Return [X, Y] of the center of cell containing provided text 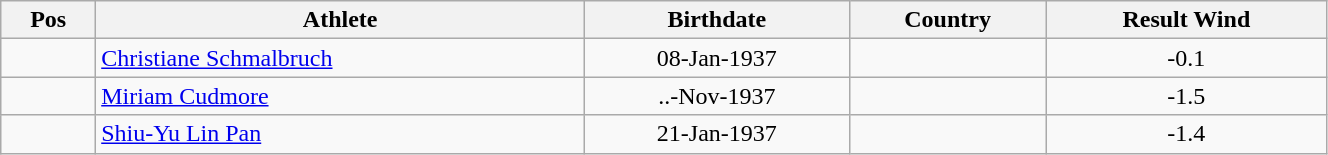
21-Jan-1937 [717, 134]
..-Nov-1937 [717, 96]
Miriam Cudmore [340, 96]
Pos [48, 20]
Athlete [340, 20]
Shiu-Yu Lin Pan [340, 134]
Country [948, 20]
-1.5 [1186, 96]
-1.4 [1186, 134]
08-Jan-1937 [717, 58]
-0.1 [1186, 58]
Result Wind [1186, 20]
Birthdate [717, 20]
Christiane Schmalbruch [340, 58]
